Determine the [X, Y] coordinate at the center of the cell enclosing the given text.  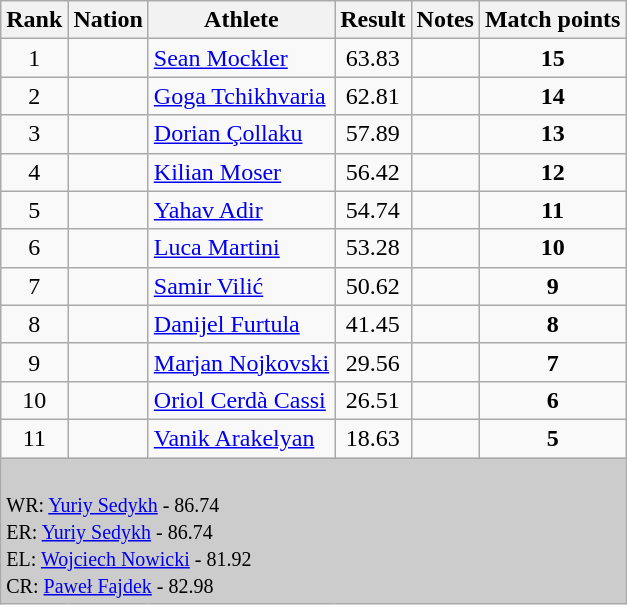
54.74 [373, 210]
Nation [108, 20]
63.83 [373, 58]
Yahav Adir [241, 210]
2 [34, 96]
Vanik Arakelyan [241, 438]
29.56 [373, 362]
1 [34, 58]
Sean Mockler [241, 58]
3 [34, 134]
Kilian Moser [241, 172]
Result [373, 20]
62.81 [373, 96]
Marjan Nojkovski [241, 362]
12 [552, 172]
Athlete [241, 20]
50.62 [373, 286]
26.51 [373, 400]
18.63 [373, 438]
Danijel Furtula [241, 324]
56.42 [373, 172]
14 [552, 96]
13 [552, 134]
4 [34, 172]
Samir Vilić [241, 286]
Goga Tchikhvaria [241, 96]
Notes [445, 20]
57.89 [373, 134]
41.45 [373, 324]
WR: Yuriy Sedykh - 86.74ER: Yuriy Sedykh - 86.74 EL: Wojciech Nowicki - 81.92CR: Paweł Fajdek - 82.98 [314, 531]
Oriol Cerdà Cassi [241, 400]
Luca Martini [241, 248]
Rank [34, 20]
Match points [552, 20]
15 [552, 58]
53.28 [373, 248]
Dorian Çollaku [241, 134]
